From the cell containing the given text, extract its center point as [x, y] coordinate. 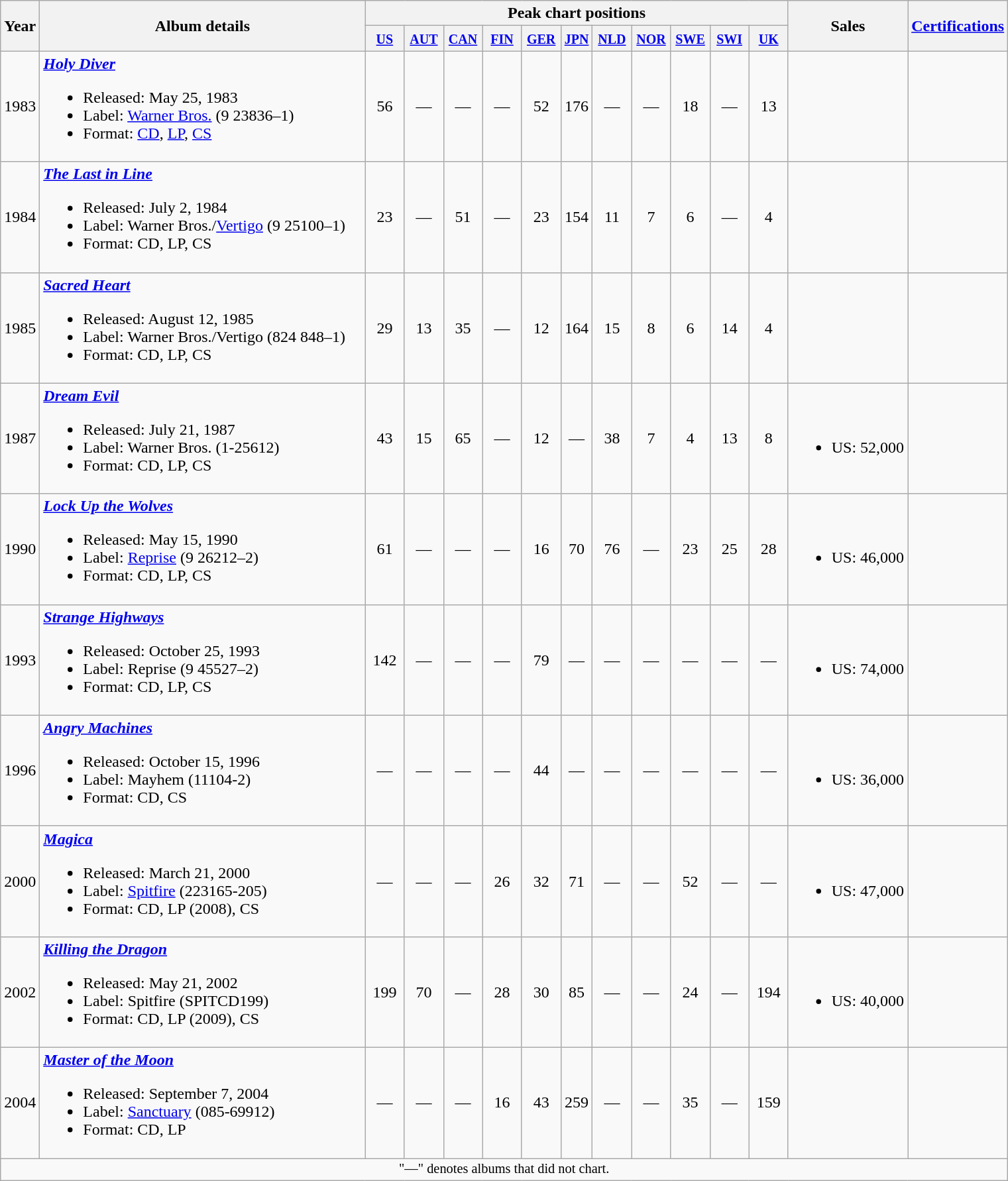
Sacred HeartReleased: August 12, 1985Label: Warner Bros./Vertigo (824 848–1)Format: CD, LP, CS [203, 327]
199 [384, 991]
29 [384, 327]
Sales [848, 26]
159 [769, 1103]
32 [541, 881]
Master of the MoonReleased: September 7, 2004Label: Sanctuary (085-69912)Format: CD, LP [203, 1103]
18 [691, 106]
US: 52,000 [848, 439]
2004 [20, 1103]
US: 36,000 [848, 770]
11 [612, 217]
FIN [502, 38]
65 [463, 439]
76 [612, 549]
51 [463, 217]
176 [577, 106]
259 [577, 1103]
79 [541, 660]
194 [769, 991]
154 [577, 217]
AUT [424, 38]
1996 [20, 770]
142 [384, 660]
1983 [20, 106]
US: 47,000 [848, 881]
1990 [20, 549]
CAN [463, 38]
SWI [729, 38]
2002 [20, 991]
38 [612, 439]
Dream EvilReleased: July 21, 1987Label: Warner Bros. (1-25612)Format: CD, LP, CS [203, 439]
85 [577, 991]
GER [541, 38]
71 [577, 881]
61 [384, 549]
26 [502, 881]
NLD [612, 38]
Peak chart positions [577, 13]
1993 [20, 660]
JPN [577, 38]
"—" denotes albums that did not chart. [504, 1170]
44 [541, 770]
1985 [20, 327]
US [384, 38]
Certifications [958, 26]
Year [20, 26]
2000 [20, 881]
1984 [20, 217]
Lock Up the WolvesReleased: May 15, 1990Label: Reprise (9 26212–2)Format: CD, LP, CS [203, 549]
US: 40,000 [848, 991]
Killing the DragonReleased: May 21, 2002Label: Spitfire (SPITCD199)Format: CD, LP (2009), CS [203, 991]
Strange HighwaysReleased: October 25, 1993Label: Reprise (9 45527–2)Format: CD, LP, CS [203, 660]
164 [577, 327]
NOR [651, 38]
Album details [203, 26]
The Last in LineReleased: July 2, 1984Label: Warner Bros./Vertigo (9 25100–1)Format: CD, LP, CS [203, 217]
24 [691, 991]
US: 74,000 [848, 660]
1987 [20, 439]
Angry MachinesReleased: October 15, 1996Label: Mayhem (11104-2)Format: CD, CS [203, 770]
US: 46,000 [848, 549]
30 [541, 991]
MagicaReleased: March 21, 2000Label: Spitfire (223165-205)Format: CD, LP (2008), CS [203, 881]
14 [729, 327]
Holy DiverReleased: May 25, 1983Label: Warner Bros. (9 23836–1)Format: CD, LP, CS [203, 106]
UK [769, 38]
SWE [691, 38]
56 [384, 106]
25 [729, 549]
